Return (x, y) of the center of cell containing provided text 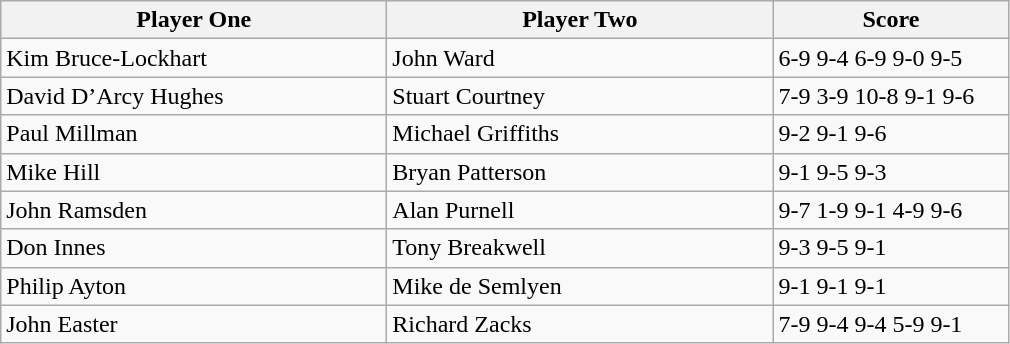
9-3 9-5 9-1 (891, 248)
Michael Griffiths (580, 134)
David D’Arcy Hughes (194, 96)
Mike de Semlyen (580, 286)
Player One (194, 20)
Mike Hill (194, 172)
9-7 1-9 9-1 4-9 9-6 (891, 210)
Stuart Courtney (580, 96)
9-1 9-5 9-3 (891, 172)
7-9 9-4 9-4 5-9 9-1 (891, 324)
John Ward (580, 58)
Alan Purnell (580, 210)
John Ramsden (194, 210)
Kim Bruce-Lockhart (194, 58)
Tony Breakwell (580, 248)
9-1 9-1 9-1 (891, 286)
7-9 3-9 10-8 9-1 9-6 (891, 96)
9-2 9-1 9-6 (891, 134)
John Easter (194, 324)
Paul Millman (194, 134)
Bryan Patterson (580, 172)
Philip Ayton (194, 286)
Richard Zacks (580, 324)
Score (891, 20)
Don Innes (194, 248)
6-9 9-4 6-9 9-0 9-5 (891, 58)
Player Two (580, 20)
